Provide the [x, y] coordinate of the cell's center where the given text is located.  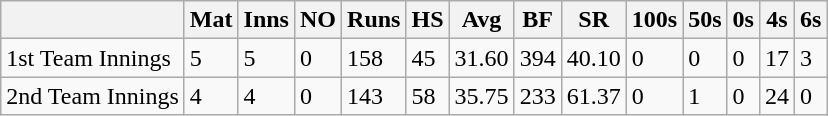
58 [428, 96]
NO [318, 20]
35.75 [482, 96]
158 [374, 58]
100s [654, 20]
61.37 [594, 96]
2nd Team Innings [93, 96]
Mat [211, 20]
HS [428, 20]
3 [811, 58]
0s [743, 20]
Inns [266, 20]
40.10 [594, 58]
6s [811, 20]
SR [594, 20]
143 [374, 96]
50s [705, 20]
Avg [482, 20]
4s [776, 20]
1st Team Innings [93, 58]
1 [705, 96]
394 [538, 58]
24 [776, 96]
233 [538, 96]
Runs [374, 20]
31.60 [482, 58]
17 [776, 58]
45 [428, 58]
BF [538, 20]
